Capture the cell that displays the provided text and extract its (x, y) central coordinate. 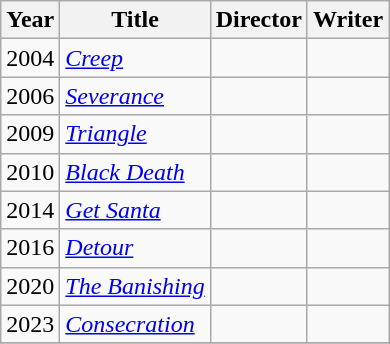
2016 (30, 248)
Year (30, 20)
Creep (135, 58)
2009 (30, 134)
Detour (135, 248)
2014 (30, 210)
2006 (30, 96)
Title (135, 20)
The Banishing (135, 286)
2020 (30, 286)
Director (258, 20)
2023 (30, 324)
2004 (30, 58)
Triangle (135, 134)
Severance (135, 96)
Get Santa (135, 210)
Consecration (135, 324)
Black Death (135, 172)
Writer (348, 20)
2010 (30, 172)
